Find where the given text appears and provide that cell's center as (X, Y) coordinate. 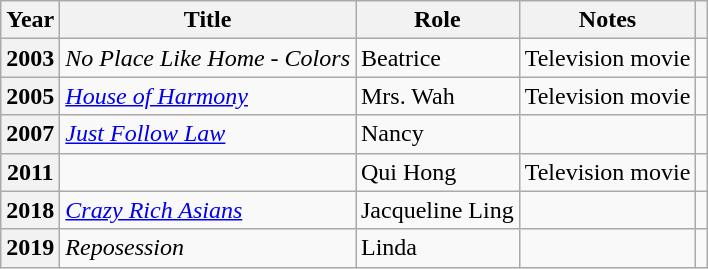
Year (30, 20)
Beatrice (438, 58)
Role (438, 20)
Jacqueline Ling (438, 210)
No Place Like Home - Colors (208, 58)
2005 (30, 96)
Title (208, 20)
Linda (438, 248)
2007 (30, 134)
House of Harmony (208, 96)
Qui Hong (438, 172)
Reposession (208, 248)
2018 (30, 210)
Nancy (438, 134)
Notes (608, 20)
Mrs. Wah (438, 96)
2003 (30, 58)
2019 (30, 248)
Just Follow Law (208, 134)
Crazy Rich Asians (208, 210)
2011 (30, 172)
